Search for the cell housing the specified text and yield its [X, Y] center coordinate. 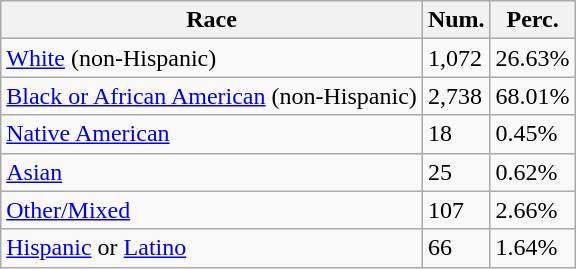
Perc. [532, 20]
Asian [212, 172]
1.64% [532, 248]
18 [456, 134]
107 [456, 210]
25 [456, 172]
2,738 [456, 96]
0.45% [532, 134]
66 [456, 248]
26.63% [532, 58]
Hispanic or Latino [212, 248]
Num. [456, 20]
Black or African American (non-Hispanic) [212, 96]
1,072 [456, 58]
Race [212, 20]
0.62% [532, 172]
White (non-Hispanic) [212, 58]
68.01% [532, 96]
2.66% [532, 210]
Native American [212, 134]
Other/Mixed [212, 210]
